Scan for the cell matching the given text and deliver its [X, Y] coordinate at center. 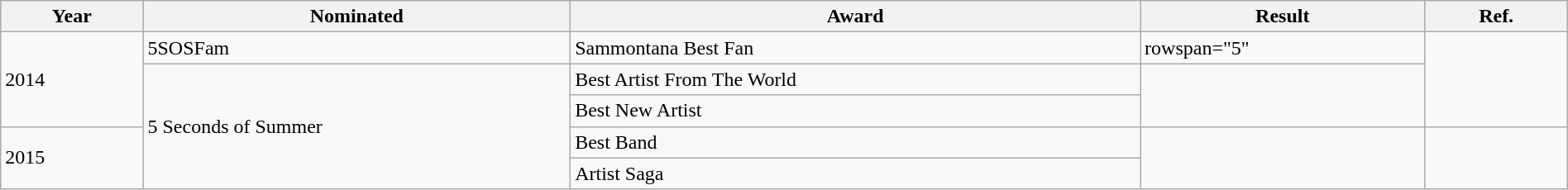
Nominated [357, 17]
Year [72, 17]
Best Artist From The World [855, 79]
2014 [72, 79]
Artist Saga [855, 173]
5 Seconds of Summer [357, 126]
Result [1283, 17]
Best New Artist [855, 111]
Sammontana Best Fan [855, 48]
5SOSFam [357, 48]
2015 [72, 158]
Ref. [1496, 17]
rowspan="5" [1283, 48]
Award [855, 17]
Best Band [855, 142]
